Pinpoint the cell where the given text exists, returning its [x, y] midpoint coordinate. 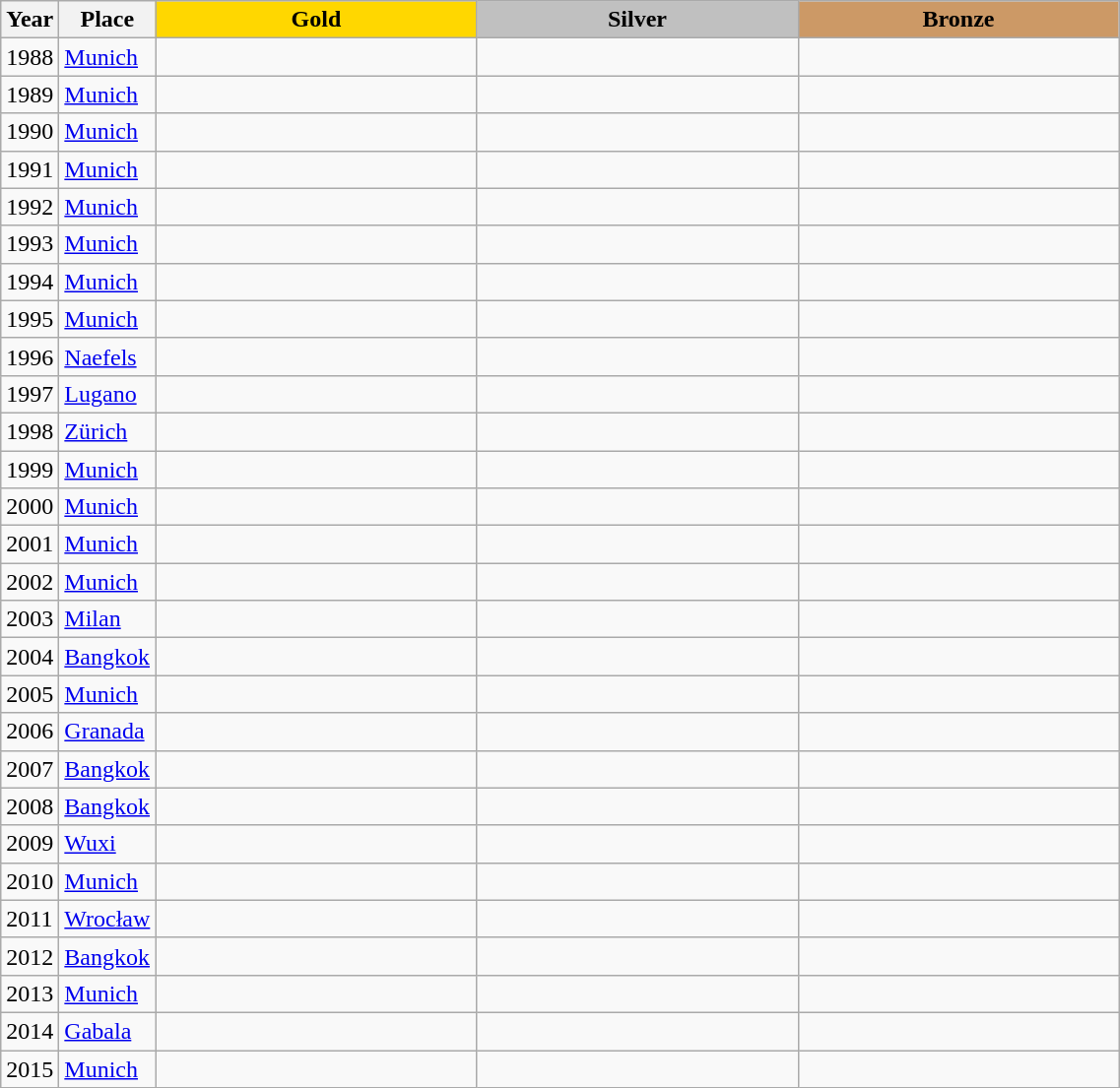
Wrocław [107, 919]
1999 [30, 470]
2011 [30, 919]
1998 [30, 431]
Milan [107, 619]
2005 [30, 694]
2008 [30, 806]
2004 [30, 657]
2013 [30, 993]
Year [30, 20]
Bronze [958, 20]
Silver [637, 20]
Naefels [107, 356]
1993 [30, 244]
2012 [30, 956]
2007 [30, 769]
2000 [30, 507]
1995 [30, 319]
2014 [30, 1031]
2002 [30, 582]
2010 [30, 881]
2015 [30, 1068]
1996 [30, 356]
Gold [316, 20]
1990 [30, 132]
1991 [30, 169]
2001 [30, 544]
1997 [30, 394]
Lugano [107, 394]
Zürich [107, 431]
1989 [30, 95]
Granada [107, 732]
Place [107, 20]
Wuxi [107, 844]
1988 [30, 57]
Gabala [107, 1031]
2006 [30, 732]
1994 [30, 282]
2003 [30, 619]
1992 [30, 207]
2009 [30, 844]
